Extract the [x, y] coordinate from the center of the cell holding the provided text.  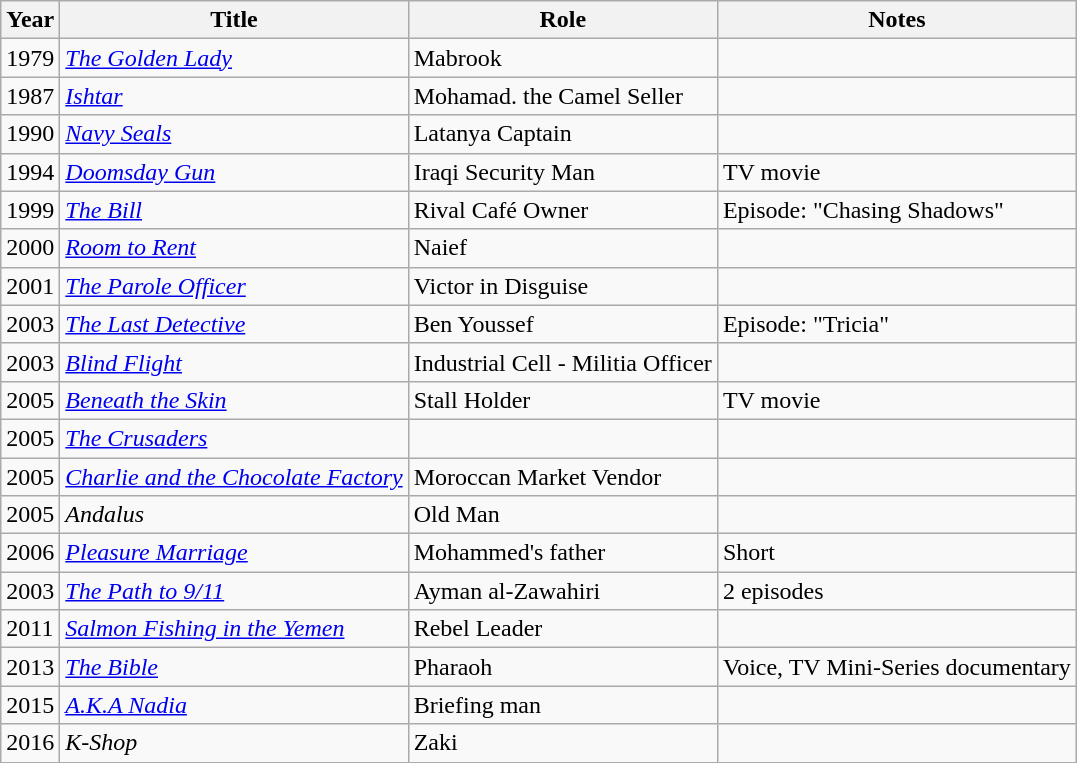
Victor in Disguise [562, 286]
Charlie and the Chocolate Factory [234, 477]
The Bill [234, 210]
1994 [30, 172]
A.K.A Nadia [234, 705]
Blind Flight [234, 362]
Briefing man [562, 705]
Ben Youssef [562, 324]
Pharaoh [562, 667]
2016 [30, 743]
Mohamad. the Camel Seller [562, 96]
Year [30, 20]
Doomsday Gun [234, 172]
Pleasure Marriage [234, 553]
Title [234, 20]
Andalus [234, 515]
2011 [30, 629]
Ayman al-Zawahiri [562, 591]
The Bible [234, 667]
1979 [30, 58]
The Crusaders [234, 438]
2000 [30, 248]
Naief [562, 248]
Moroccan Market Vendor [562, 477]
2001 [30, 286]
2015 [30, 705]
Salmon Fishing in the Yemen [234, 629]
2013 [30, 667]
Short [896, 553]
Latanya Captain [562, 134]
Beneath the Skin [234, 400]
The Parole Officer [234, 286]
The Golden Lady [234, 58]
Episode: "Tricia" [896, 324]
1987 [30, 96]
Notes [896, 20]
Role [562, 20]
Rival Café Owner [562, 210]
Navy Seals [234, 134]
Room to Rent [234, 248]
1999 [30, 210]
Zaki [562, 743]
Voice, TV Mini-Series documentary [896, 667]
The Last Detective [234, 324]
K-Shop [234, 743]
Ishtar [234, 96]
Iraqi Security Man [562, 172]
2006 [30, 553]
Episode: "Chasing Shadows" [896, 210]
2 episodes [896, 591]
Mohammed's father [562, 553]
Stall Holder [562, 400]
Old Man [562, 515]
1990 [30, 134]
Mabrook [562, 58]
The Path to 9/11 [234, 591]
Rebel Leader [562, 629]
Industrial Cell - Militia Officer [562, 362]
